Identify which cell holds the provided text, then report its (x, y) central coordinate. 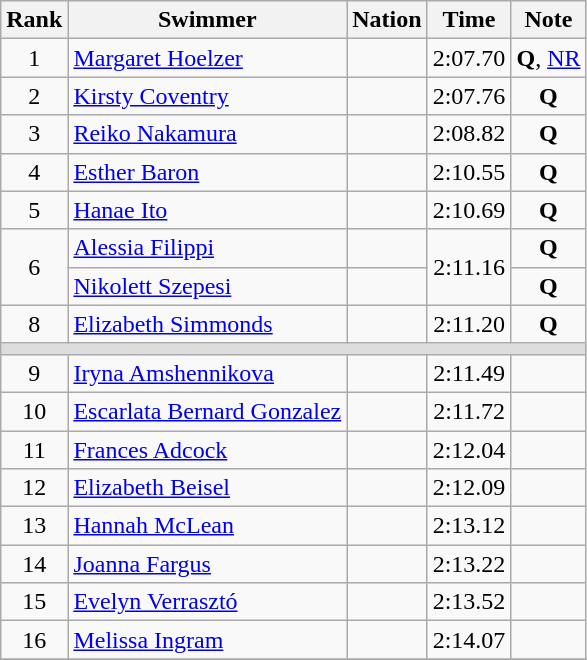
Margaret Hoelzer (208, 58)
Alessia Filippi (208, 248)
Nation (387, 20)
Hannah McLean (208, 526)
9 (34, 373)
2:13.52 (469, 602)
2:13.22 (469, 564)
2:11.72 (469, 411)
15 (34, 602)
3 (34, 134)
2:12.04 (469, 449)
Esther Baron (208, 172)
Kirsty Coventry (208, 96)
Hanae Ito (208, 210)
Nikolett Szepesi (208, 286)
8 (34, 324)
2:14.07 (469, 640)
Escarlata Bernard Gonzalez (208, 411)
16 (34, 640)
Reiko Nakamura (208, 134)
2:10.69 (469, 210)
10 (34, 411)
Joanna Fargus (208, 564)
5 (34, 210)
2:13.12 (469, 526)
2:12.09 (469, 488)
Note (548, 20)
Iryna Amshennikova (208, 373)
2 (34, 96)
1 (34, 58)
2:08.82 (469, 134)
13 (34, 526)
Rank (34, 20)
14 (34, 564)
2:11.49 (469, 373)
Melissa Ingram (208, 640)
Elizabeth Beisel (208, 488)
Q, NR (548, 58)
2:07.70 (469, 58)
Swimmer (208, 20)
Elizabeth Simmonds (208, 324)
2:07.76 (469, 96)
4 (34, 172)
Evelyn Verrasztó (208, 602)
12 (34, 488)
Time (469, 20)
2:10.55 (469, 172)
6 (34, 267)
2:11.20 (469, 324)
Frances Adcock (208, 449)
11 (34, 449)
2:11.16 (469, 267)
